Identify which cell holds the provided text, then report its [x, y] central coordinate. 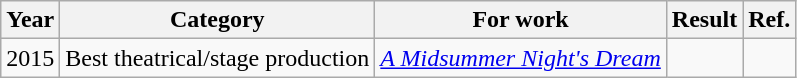
Category [218, 20]
Ref. [770, 20]
2015 [30, 58]
Result [704, 20]
Year [30, 20]
Best theatrical/stage production [218, 58]
For work [521, 20]
A Midsummer Night's Dream [521, 58]
